Pinpoint the cell where the given text exists, returning its [x, y] midpoint coordinate. 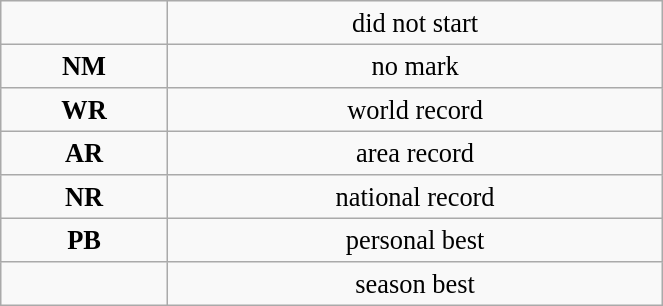
personal best [415, 240]
did not start [415, 22]
no mark [415, 66]
NR [84, 197]
world record [415, 109]
national record [415, 197]
NM [84, 66]
season best [415, 284]
PB [84, 240]
area record [415, 153]
WR [84, 109]
AR [84, 153]
